Extract the (X, Y) coordinate from the center of the cell holding the provided text.  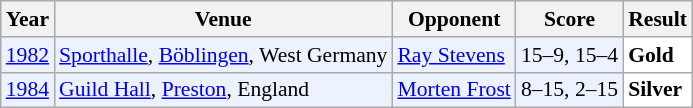
15–9, 15–4 (570, 55)
1984 (28, 90)
Silver (658, 90)
Morten Frost (454, 90)
Result (658, 19)
Guild Hall, Preston, England (223, 90)
Ray Stevens (454, 55)
Gold (658, 55)
Venue (223, 19)
Year (28, 19)
1982 (28, 55)
Opponent (454, 19)
8–15, 2–15 (570, 90)
Score (570, 19)
Sporthalle, Böblingen, West Germany (223, 55)
